For the text-containing cell, return its midpoint in (X, Y) coordinate format. 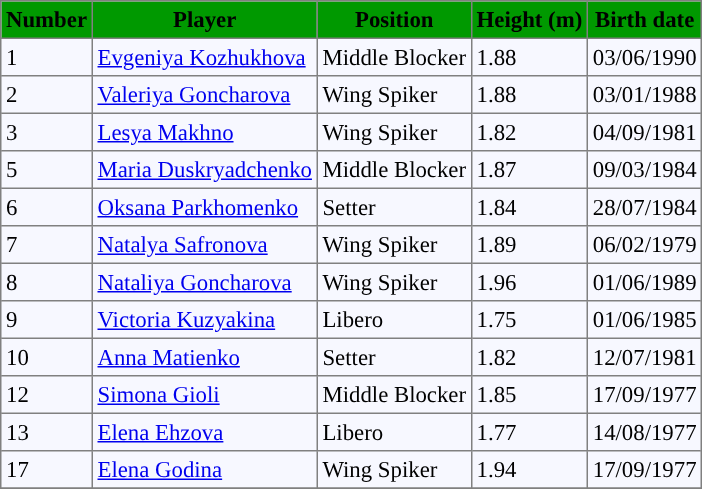
13 (47, 432)
1.94 (529, 470)
12/07/1981 (644, 357)
17 (47, 470)
1.77 (529, 432)
1.75 (529, 320)
5 (47, 170)
Maria Duskryadchenko (204, 170)
1.89 (529, 245)
Position (394, 20)
9 (47, 320)
09/03/1984 (644, 170)
7 (47, 245)
1.84 (529, 207)
Valeriya Goncharova (204, 95)
1 (47, 57)
Elena Ehzova (204, 432)
Elena Godina (204, 470)
28/07/1984 (644, 207)
1.96 (529, 282)
2 (47, 95)
Victoria Kuzyakina (204, 320)
Lesya Makhno (204, 132)
Number (47, 20)
12 (47, 395)
10 (47, 357)
8 (47, 282)
04/09/1981 (644, 132)
Natalya Safronova (204, 245)
1.87 (529, 170)
Anna Matienko (204, 357)
Player (204, 20)
14/08/1977 (644, 432)
Nataliya Goncharova (204, 282)
1.85 (529, 395)
06/02/1979 (644, 245)
03/01/1988 (644, 95)
Evgeniya Kozhukhova (204, 57)
01/06/1985 (644, 320)
Oksana Parkhomenko (204, 207)
6 (47, 207)
Height (m) (529, 20)
Birth date (644, 20)
01/06/1989 (644, 282)
03/06/1990 (644, 57)
3 (47, 132)
Simona Gioli (204, 395)
